Extract the [X, Y] coordinate from the center of the cell holding the provided text.  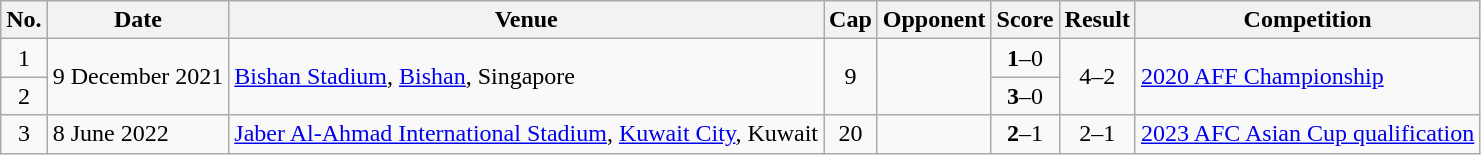
Opponent [934, 20]
Result [1097, 20]
1–0 [1025, 58]
Score [1025, 20]
9 [851, 77]
Cap [851, 20]
9 December 2021 [138, 77]
8 June 2022 [138, 134]
Venue [526, 20]
2020 AFF Championship [1307, 77]
3–0 [1025, 96]
4–2 [1097, 77]
2 [24, 96]
Date [138, 20]
Jaber Al-Ahmad International Stadium, Kuwait City, Kuwait [526, 134]
3 [24, 134]
20 [851, 134]
2023 AFC Asian Cup qualification [1307, 134]
Competition [1307, 20]
No. [24, 20]
1 [24, 58]
Bishan Stadium, Bishan, Singapore [526, 77]
